From the cell containing the given text, extract its center point as (x, y) coordinate. 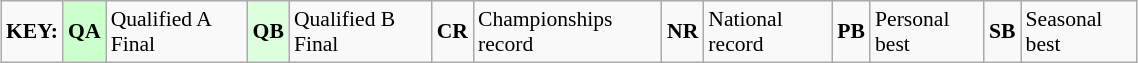
SB (1002, 32)
National record (768, 32)
Qualified B Final (360, 32)
NR (682, 32)
QB (268, 32)
CR (452, 32)
QA (84, 32)
Qualified A Final (177, 32)
Personal best (927, 32)
Championships record (568, 32)
KEY: (32, 32)
PB (851, 32)
Seasonal best (1079, 32)
